Return [X, Y] of the center of cell containing provided text 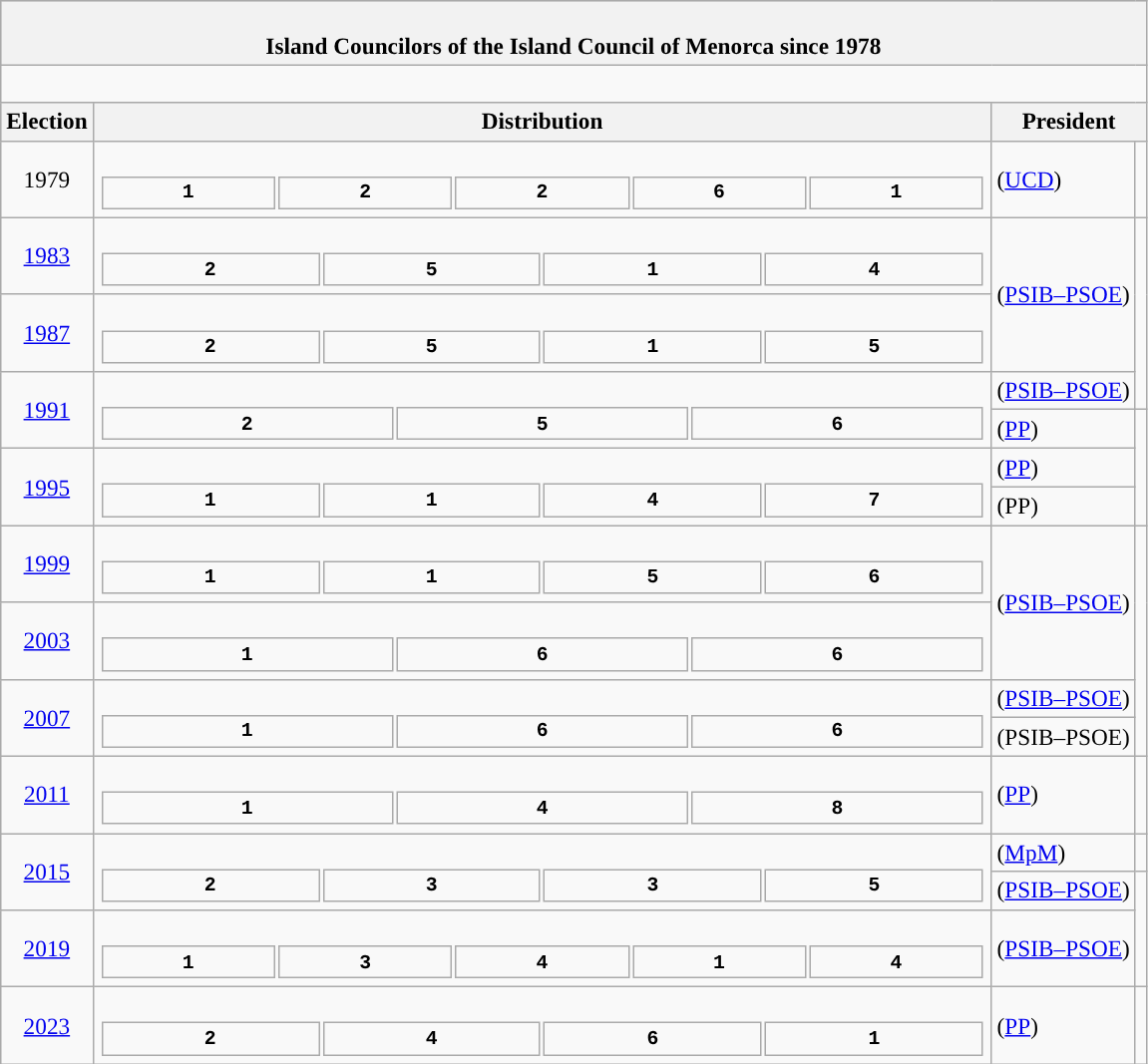
1 3 4 1 4 [543, 947]
1995 [47, 487]
1 1 4 7 [543, 487]
8 [838, 808]
2023 [47, 1025]
(MpM) [1063, 852]
2 3 3 5 [543, 872]
1 1 5 6 [543, 562]
2011 [47, 794]
(UCD) [1063, 179]
2 4 6 1 [543, 1025]
Island Councilors of the Island Council of Menorca since 1978 [574, 32]
2019 [47, 947]
President [1069, 122]
1983 [47, 255]
1999 [47, 562]
2 5 1 4 [543, 255]
7 [874, 501]
2 5 6 [543, 409]
Election [47, 122]
Distribution [543, 122]
1987 [47, 333]
1991 [47, 409]
1 2 2 6 1 [543, 179]
1 4 8 [543, 794]
2 5 1 5 [543, 333]
2003 [47, 640]
1979 [47, 179]
2015 [47, 872]
2007 [47, 718]
